Determine the [X, Y] coordinate at the center of the cell enclosing the given text.  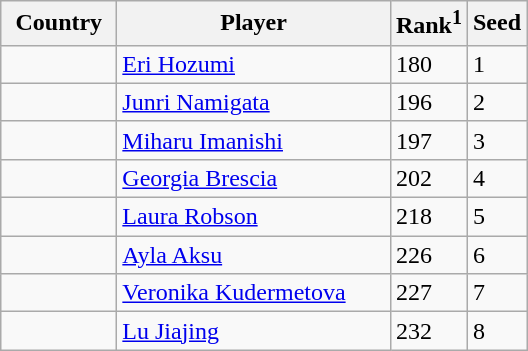
5 [496, 217]
227 [428, 293]
Eri Hozumi [254, 64]
1 [496, 64]
7 [496, 293]
8 [496, 331]
6 [496, 255]
Player [254, 24]
4 [496, 178]
Country [59, 24]
226 [428, 255]
Junri Namigata [254, 102]
Ayla Aksu [254, 255]
Laura Robson [254, 217]
218 [428, 217]
Seed [496, 24]
196 [428, 102]
Lu Jiajing [254, 331]
197 [428, 140]
Veronika Kudermetova [254, 293]
Rank1 [428, 24]
2 [496, 102]
202 [428, 178]
232 [428, 331]
180 [428, 64]
Miharu Imanishi [254, 140]
3 [496, 140]
Georgia Brescia [254, 178]
